Search for the cell housing the specified text and yield its [x, y] center coordinate. 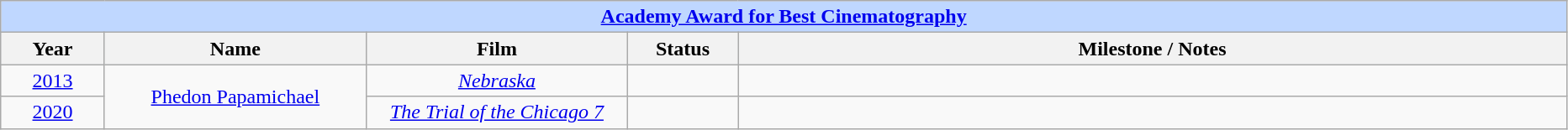
Nebraska [496, 81]
2013 [53, 81]
Year [53, 49]
The Trial of the Chicago 7 [496, 112]
Film [496, 49]
Academy Award for Best Cinematography [784, 17]
Milestone / Notes [1153, 49]
2020 [53, 112]
Name [235, 49]
Phedon Papamichael [235, 96]
Status [683, 49]
